From the cell containing the given text, extract its center point as [x, y] coordinate. 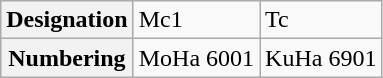
Numbering [67, 58]
MoHa 6001 [196, 58]
Mc1 [196, 20]
Tc [321, 20]
KuHa 6901 [321, 58]
Designation [67, 20]
